Detect which cell encompasses the target text, then output its [x, y] center coordinate. 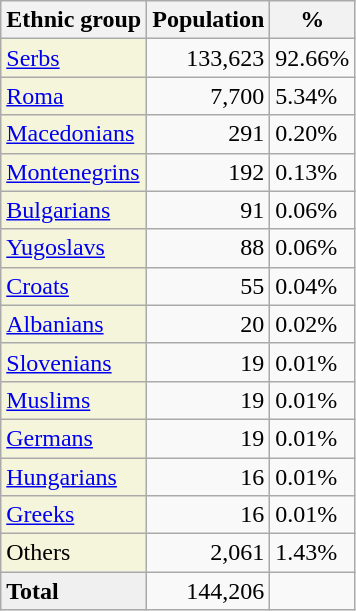
0.20% [312, 134]
0.13% [312, 172]
Population [208, 20]
Ethnic group [74, 20]
Others [74, 553]
Slovenians [74, 362]
Muslims [74, 400]
133,623 [208, 58]
20 [208, 324]
Montenegrins [74, 172]
Germans [74, 438]
% [312, 20]
1.43% [312, 553]
91 [208, 210]
Roma [74, 96]
88 [208, 248]
0.04% [312, 286]
55 [208, 286]
Bulgarians [74, 210]
Croats [74, 286]
Serbs [74, 58]
2,061 [208, 553]
Total [74, 591]
Macedonians [74, 134]
7,700 [208, 96]
Hungarians [74, 477]
0.02% [312, 324]
291 [208, 134]
144,206 [208, 591]
5.34% [312, 96]
92.66% [312, 58]
Greeks [74, 515]
192 [208, 172]
Yugoslavs [74, 248]
Albanians [74, 324]
